Pinpoint the cell where the given text exists, returning its [X, Y] midpoint coordinate. 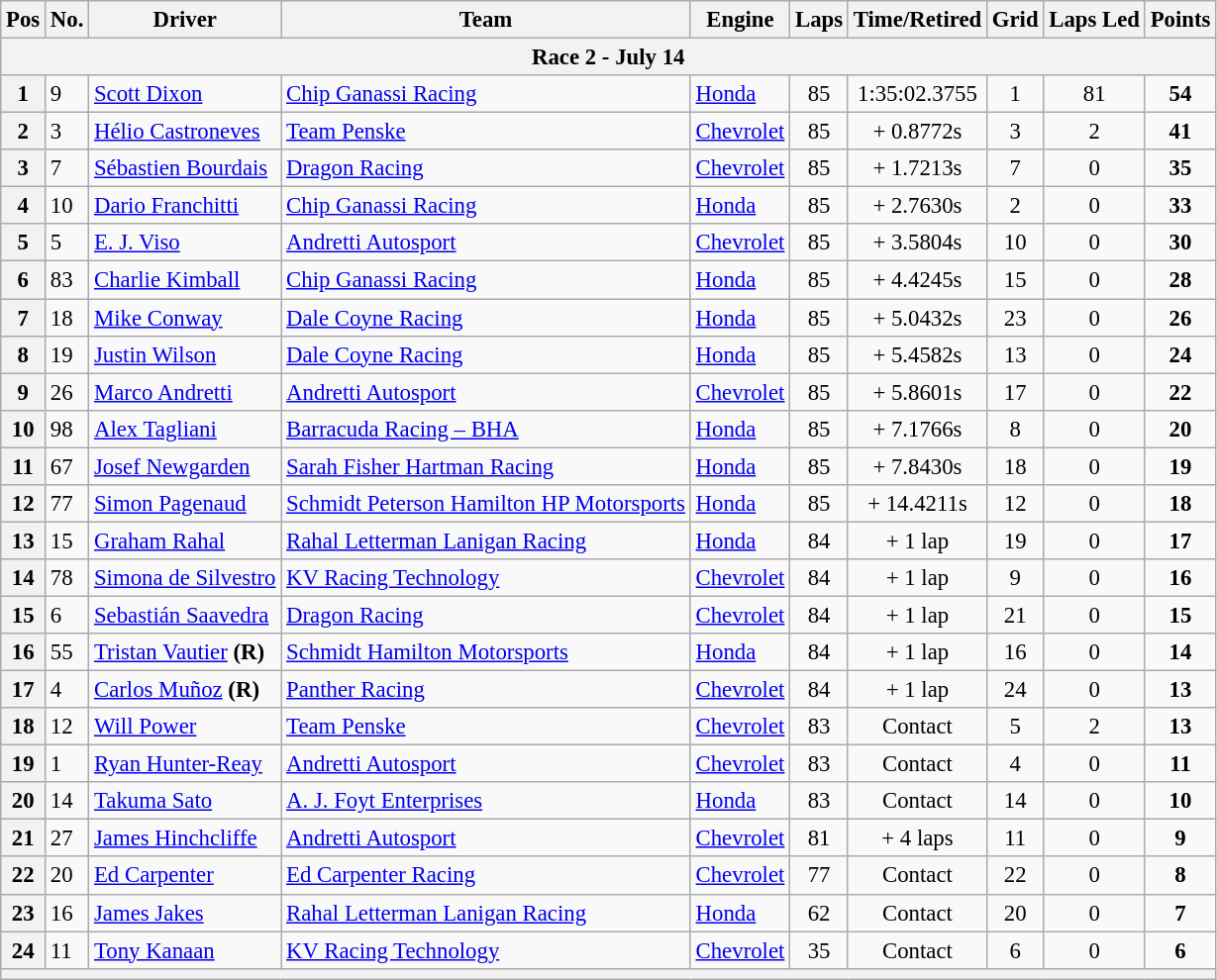
98 [67, 429]
Simona de Silvestro [185, 578]
33 [1180, 206]
Sebastián Saavedra [185, 615]
Tony Kanaan [185, 950]
Sarah Fisher Hartman Racing [485, 466]
Scott Dixon [185, 94]
67 [67, 466]
Carlos Muñoz (R) [185, 690]
1:35:02.3755 [917, 94]
Race 2 - July 14 [608, 57]
41 [1180, 132]
+ 5.4582s [917, 354]
55 [67, 652]
54 [1180, 94]
Team [485, 20]
Driver [185, 20]
Alex Tagliani [185, 429]
Engine [740, 20]
Sébastien Bourdais [185, 168]
+ 3.5804s [917, 243]
Will Power [185, 727]
Marco Andretti [185, 392]
Panther Racing [485, 690]
+ 7.1766s [917, 429]
Tristan Vautier (R) [185, 652]
Josef Newgarden [185, 466]
Time/Retired [917, 20]
Ed Carpenter [185, 876]
A. J. Foyt Enterprises [485, 801]
+ 7.8430s [917, 466]
Ryan Hunter-Reay [185, 764]
Hélio Castroneves [185, 132]
Schmidt Hamilton Motorsports [485, 652]
+ 2.7630s [917, 206]
Barracuda Racing – BHA [485, 429]
+ 0.8772s [917, 132]
+ 4 laps [917, 838]
Justin Wilson [185, 354]
Dario Franchitti [185, 206]
+ 1.7213s [917, 168]
78 [67, 578]
Laps [820, 20]
Pos [24, 20]
62 [820, 913]
Laps Led [1094, 20]
Points [1180, 20]
+ 5.8601s [917, 392]
Takuma Sato [185, 801]
No. [67, 20]
+ 5.0432s [917, 318]
Grid [1014, 20]
27 [67, 838]
Mike Conway [185, 318]
30 [1180, 243]
James Jakes [185, 913]
Charlie Kimball [185, 280]
Simon Pagenaud [185, 504]
+ 4.4245s [917, 280]
E. J. Viso [185, 243]
+ 14.4211s [917, 504]
James Hinchcliffe [185, 838]
Graham Rahal [185, 540]
Schmidt Peterson Hamilton HP Motorsports [485, 504]
28 [1180, 280]
Ed Carpenter Racing [485, 876]
